Locate the cell with the specified text and output its (X, Y) center coordinate. 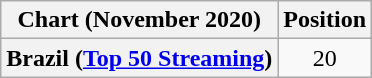
Brazil (Top 50 Streaming) (140, 58)
20 (325, 58)
Chart (November 2020) (140, 20)
Position (325, 20)
